Identify which cell holds the provided text, then report its (x, y) central coordinate. 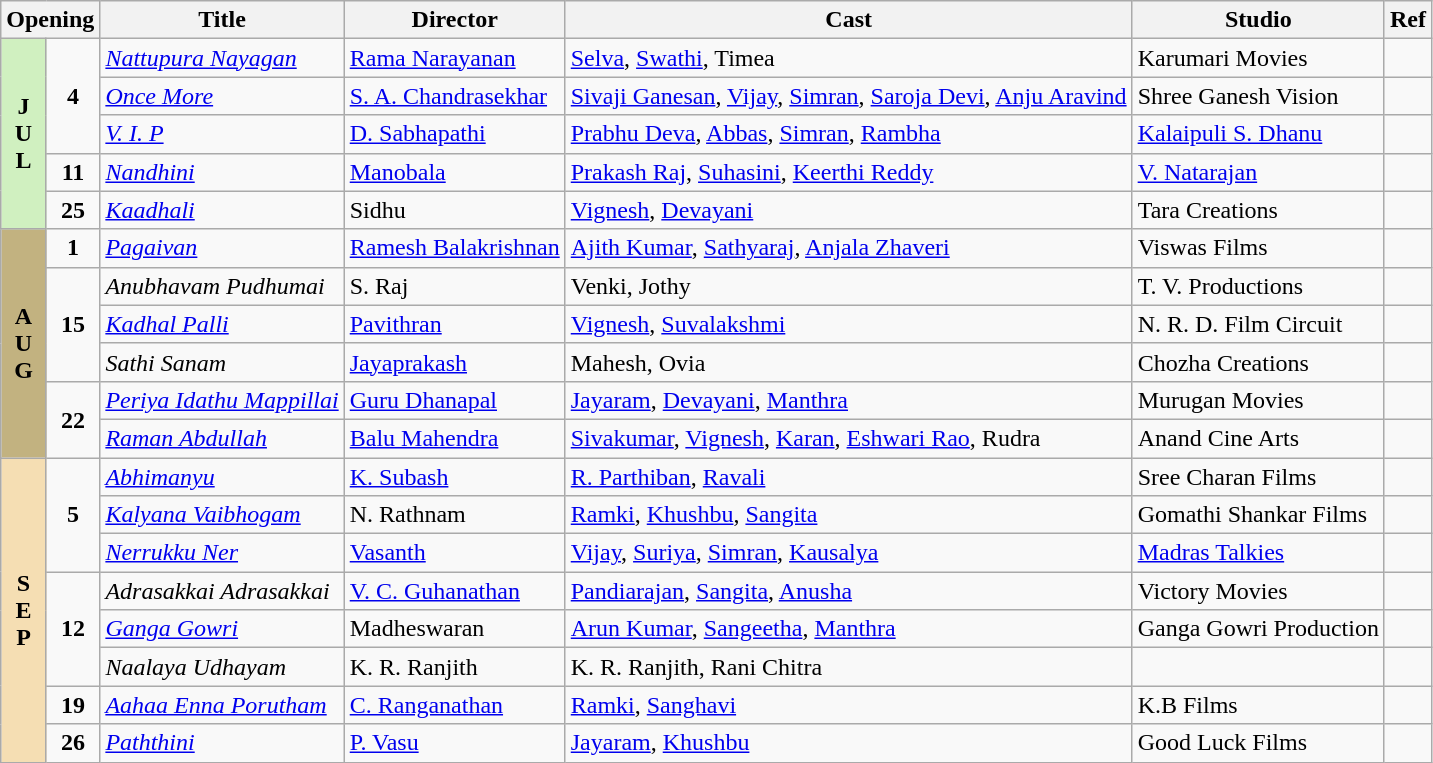
Adrasakkai Adrasakkai (222, 591)
11 (73, 172)
N. R. D. Film Circuit (1258, 324)
Studio (1258, 20)
Opening (50, 20)
Manobala (454, 172)
15 (73, 324)
Ramesh Balakrishnan (454, 248)
Victory Movies (1258, 591)
C. Ranganathan (454, 705)
Anand Cine Arts (1258, 438)
V. Natarajan (1258, 172)
K. R. Ranjith (454, 667)
Pagaivan (222, 248)
Director (454, 20)
22 (73, 419)
Sree Charan Films (1258, 477)
Kaadhali (222, 210)
Abhimanyu (222, 477)
Tara Creations (1258, 210)
Cast (848, 20)
Vignesh, Devayani (848, 210)
Anubhavam Pudhumai (222, 286)
Jayaram, Devayani, Manthra (848, 400)
Gomathi Shankar Films (1258, 515)
Good Luck Films (1258, 743)
Title (222, 20)
D. Sabhapathi (454, 134)
Selva, Swathi, Timea (848, 58)
Ref (1408, 20)
Kalyana Vaibhogam (222, 515)
V. C. Guhanathan (454, 591)
Naalaya Udhayam (222, 667)
Ajith Kumar, Sathyaraj, Anjala Zhaveri (848, 248)
Shree Ganesh Vision (1258, 96)
Mahesh, Ovia (848, 362)
25 (73, 210)
Pandiarajan, Sangita, Anusha (848, 591)
Vijay, Suriya, Simran, Kausalya (848, 553)
Prabhu Deva, Abbas, Simran, Rambha (848, 134)
K. Subash (454, 477)
S. Raj (454, 286)
Nandhini (222, 172)
Kalaipuli S. Dhanu (1258, 134)
V. I. P (222, 134)
Rama Narayanan (454, 58)
Raman Abdullah (222, 438)
T. V. Productions (1258, 286)
AUG (24, 343)
Vasanth (454, 553)
1 (73, 248)
4 (73, 96)
Madheswaran (454, 629)
Jayaram, Khushbu (848, 743)
Prakash Raj, Suhasini, Keerthi Reddy (848, 172)
Once More (222, 96)
Sathi Sanam (222, 362)
Ramki, Sanghavi (848, 705)
K. R. Ranjith, Rani Chitra (848, 667)
Ganga Gowri (222, 629)
5 (73, 515)
Sivaji Ganesan, Vijay, Simran, Saroja Devi, Anju Aravind (848, 96)
Vignesh, Suvalakshmi (848, 324)
Murugan Movies (1258, 400)
S. A. Chandrasekhar (454, 96)
12 (73, 629)
R. Parthiban, Ravali (848, 477)
Viswas Films (1258, 248)
Guru Dhanapal (454, 400)
P. Vasu (454, 743)
Arun Kumar, Sangeetha, Manthra (848, 629)
Ganga Gowri Production (1258, 629)
Madras Talkies (1258, 553)
SEP (24, 610)
Kadhal Palli (222, 324)
Nattupura Nayagan (222, 58)
Sivakumar, Vignesh, Karan, Eshwari Rao, Rudra (848, 438)
Sidhu (454, 210)
Periya Idathu Mappillai (222, 400)
Balu Mahendra (454, 438)
N. Rathnam (454, 515)
Aahaa Enna Porutham (222, 705)
Venki, Jothy (848, 286)
19 (73, 705)
26 (73, 743)
Pavithran (454, 324)
Nerrukku Ner (222, 553)
Ramki, Khushbu, Sangita (848, 515)
JUL (24, 134)
Karumari Movies (1258, 58)
Paththini (222, 743)
Chozha Creations (1258, 362)
Jayaprakash (454, 362)
K.B Films (1258, 705)
